Pinpoint the cell where the given text exists, returning its [x, y] midpoint coordinate. 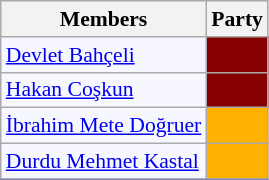
Devlet Bahçeli [104, 55]
İbrahim Mete Doğruer [104, 126]
Members [104, 19]
Party [237, 19]
Hakan Coşkun [104, 90]
Durdu Mehmet Kastal [104, 162]
